Provide the [X, Y] coordinate of the cell's center where the given text is located.  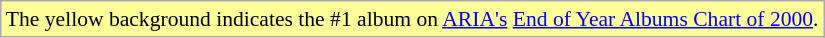
The yellow background indicates the #1 album on ARIA's End of Year Albums Chart of 2000. [412, 19]
